Capture the cell that displays the provided text and extract its [X, Y] central coordinate. 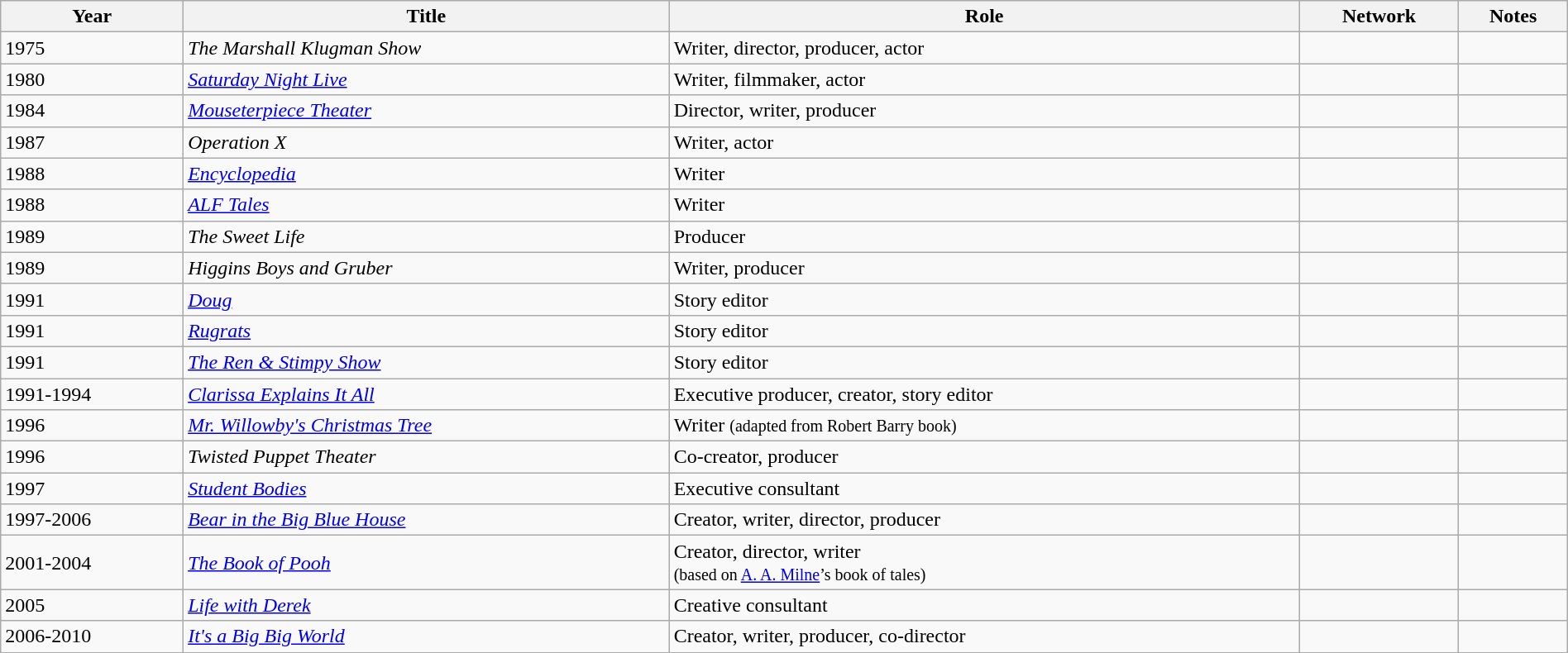
Creator, writer, producer, co-director [984, 636]
Student Bodies [427, 489]
Writer, actor [984, 142]
2005 [93, 605]
Saturday Night Live [427, 79]
The Marshall Klugman Show [427, 48]
Role [984, 17]
Title [427, 17]
Creative consultant [984, 605]
Life with Derek [427, 605]
Doug [427, 299]
Rugrats [427, 331]
1984 [93, 111]
1975 [93, 48]
It's a Big Big World [427, 636]
1980 [93, 79]
The Sweet Life [427, 236]
Clarissa Explains It All [427, 394]
1991-1994 [93, 394]
Mouseterpiece Theater [427, 111]
Director, writer, producer [984, 111]
Writer, director, producer, actor [984, 48]
1997 [93, 489]
Writer, producer [984, 268]
Mr. Willowby's Christmas Tree [427, 426]
The Ren & Stimpy Show [427, 362]
2006-2010 [93, 636]
Network [1379, 17]
Executive producer, creator, story editor [984, 394]
Encyclopedia [427, 174]
Twisted Puppet Theater [427, 457]
The Book of Pooh [427, 562]
Executive consultant [984, 489]
2001-2004 [93, 562]
Notes [1513, 17]
ALF Tales [427, 205]
Writer, filmmaker, actor [984, 79]
Year [93, 17]
1987 [93, 142]
Operation X [427, 142]
Creator, director, writer (based on A. A. Milne’s book of tales) [984, 562]
Higgins Boys and Gruber [427, 268]
Producer [984, 236]
Writer (adapted from Robert Barry book) [984, 426]
Creator, writer, director, producer [984, 520]
Bear in the Big Blue House [427, 520]
Co-creator, producer [984, 457]
1997-2006 [93, 520]
